Scan for the cell matching the given text and deliver its [x, y] coordinate at center. 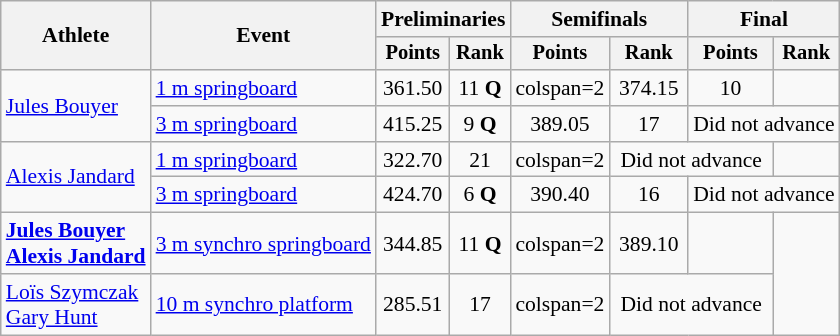
Jules Bouyer Alexis Jandard [76, 244]
389.10 [648, 244]
361.50 [413, 88]
424.70 [413, 195]
21 [480, 160]
374.15 [648, 88]
10 m synchro platform [264, 304]
16 [648, 195]
389.05 [560, 124]
390.40 [560, 195]
10 [730, 88]
322.70 [413, 160]
Athlete [76, 36]
344.85 [413, 244]
Event [264, 36]
Preliminaries [443, 19]
Final [764, 19]
415.25 [413, 124]
6 Q [480, 195]
285.51 [413, 304]
Jules Bouyer [76, 106]
3 m synchro springboard [264, 244]
9 Q [480, 124]
Alexis Jandard [76, 178]
Semifinals [599, 19]
Loïs Szymczak Gary Hunt [76, 304]
